Identify which cell holds the provided text, then report its [X, Y] central coordinate. 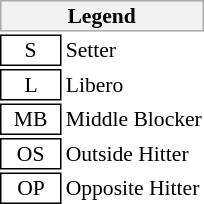
OP [30, 188]
Opposite Hitter [134, 188]
L [30, 85]
S [30, 50]
Outside Hitter [134, 154]
Middle Blocker [134, 120]
Libero [134, 85]
Setter [134, 50]
MB [30, 120]
OS [30, 154]
Legend [102, 16]
